Identify which cell holds the provided text, then report its (X, Y) central coordinate. 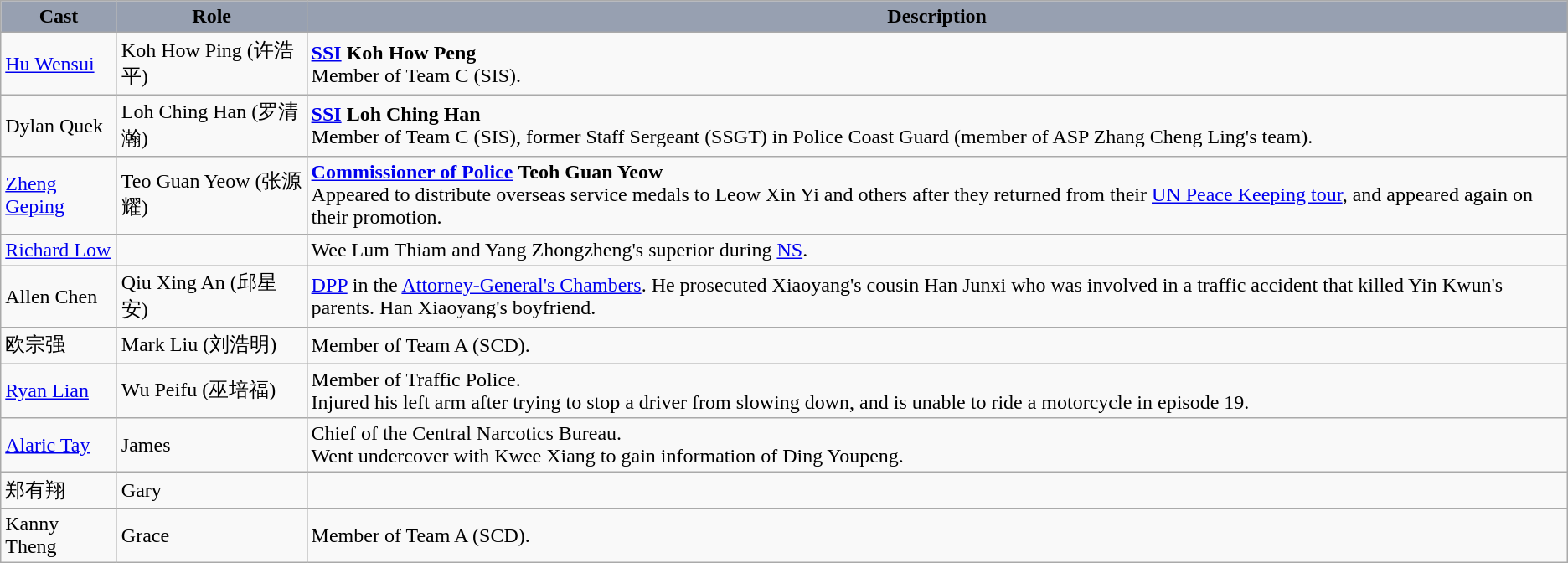
Chief of the Central Narcotics Bureau.Went undercover with Kwee Xiang to gain information of Ding Youpeng. (936, 446)
Zheng Geping (59, 195)
SSI Loh Ching Han Member of Team C (SIS), former Staff Sergeant (SSGT) in Police Coast Guard (member of ASP Zhang Cheng Ling's team). (936, 126)
Wee Lum Thiam and Yang Zhongzheng's superior during NS. (936, 250)
Koh How Ping (许浩平) (211, 64)
Grace (211, 535)
Ryan Lian (59, 390)
Allen Chen (59, 297)
郑有翔 (59, 491)
Wu Peifu (巫培福) (211, 390)
Role (211, 17)
James (211, 446)
Dylan Quek (59, 126)
SSI Koh How Peng Member of Team C (SIS). (936, 64)
Hu Wensui (59, 64)
Alaric Tay (59, 446)
Richard Low (59, 250)
Teo Guan Yeow (张源耀) (211, 195)
Member of Traffic Police.Injured his left arm after trying to stop a driver from slowing down, and is unable to ride a motorcycle in episode 19. (936, 390)
Gary (211, 491)
Mark Liu (刘浩明) (211, 345)
Cast (59, 17)
欧宗强 (59, 345)
Description (936, 17)
Loh Ching Han (罗清瀚) (211, 126)
Qiu Xing An (邱星安) (211, 297)
Kanny Theng (59, 535)
